Extract the (X, Y) coordinate from the center of the cell holding the provided text.  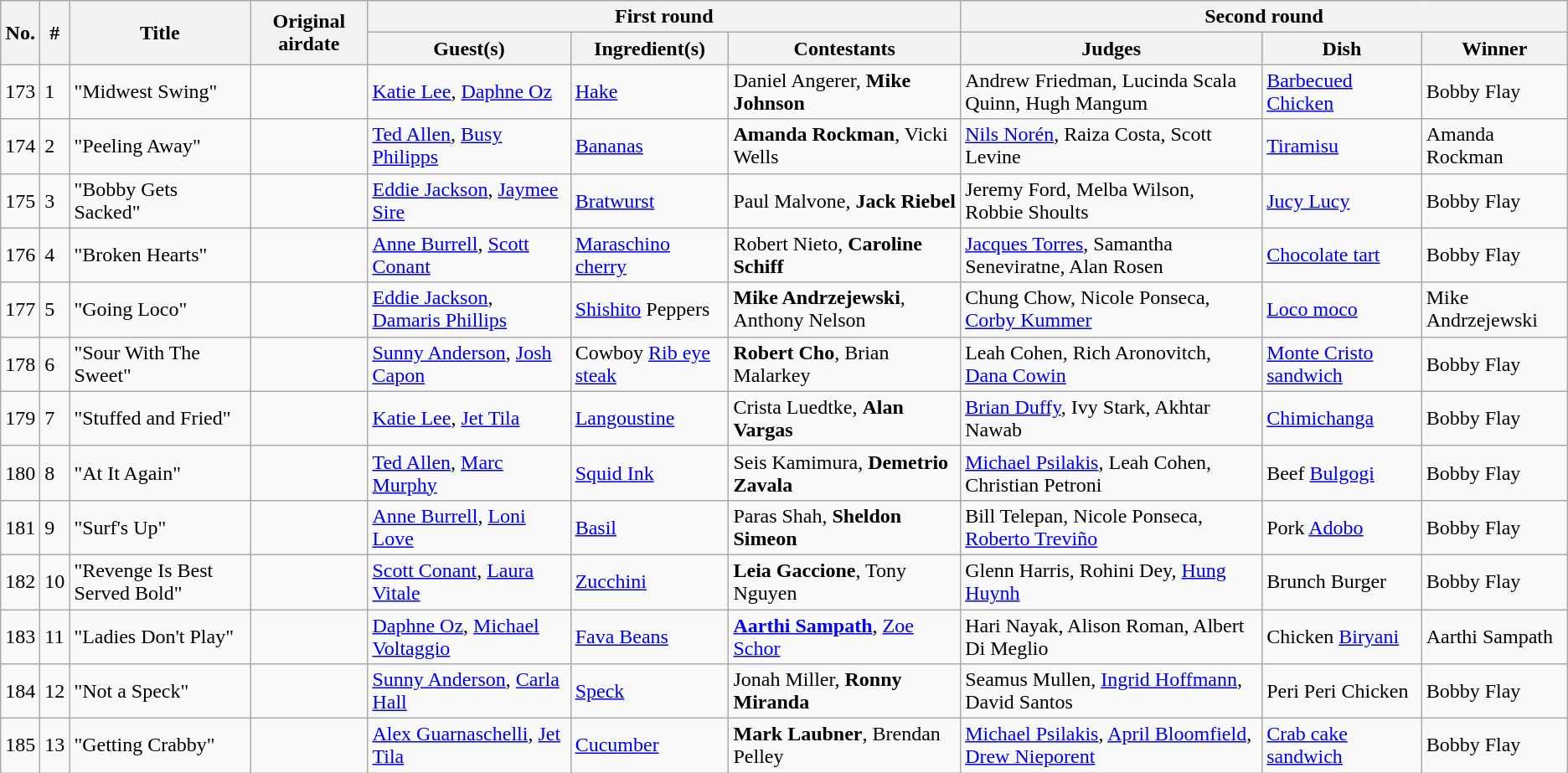
Scott Conant, Laura Vitale (469, 581)
"Not a Speck" (160, 692)
183 (20, 636)
Squid Ink (650, 472)
173 (20, 92)
Jucy Lucy (1342, 201)
Aarthi Sampath (1494, 636)
"Bobby Gets Sacked" (160, 201)
"Surf's Up" (160, 528)
Sunny Anderson, Josh Capon (469, 363)
7 (55, 419)
Katie Lee, Daphne Oz (469, 92)
"Getting Crabby" (160, 745)
Mike Andrzejewski, Anthony Nelson (844, 310)
2 (55, 146)
"Midwest Swing" (160, 92)
Shishito Peppers (650, 310)
"At It Again" (160, 472)
Anne Burrell, Scott Conant (469, 255)
181 (20, 528)
Michael Psilakis, Leah Cohen, Christian Petroni (1112, 472)
Amanda Rockman (1494, 146)
Zucchini (650, 581)
Tiramisu (1342, 146)
Peri Peri Chicken (1342, 692)
Aarthi Sampath, Zoe Schor (844, 636)
Cowboy Rib eye steak (650, 363)
Seis Kamimura, Demetrio Zavala (844, 472)
Amanda Rockman, Vicki Wells (844, 146)
Speck (650, 692)
No. (20, 33)
Bratwurst (650, 201)
Leia Gaccione, Tony Nguyen (844, 581)
Eddie Jackson, Damaris Phillips (469, 310)
Guest(s) (469, 49)
Ted Allen, Marc Murphy (469, 472)
177 (20, 310)
Seamus Mullen, Ingrid Hoffmann, David Santos (1112, 692)
Cucumber (650, 745)
176 (20, 255)
8 (55, 472)
Sunny Anderson, Carla Hall (469, 692)
Mark Laubner, Brendan Pelley (844, 745)
Loco moco (1342, 310)
Daphne Oz, Michael Voltaggio (469, 636)
"Going Loco" (160, 310)
Michael Psilakis, April Bloomfield, Drew Nieporent (1112, 745)
10 (55, 581)
Brian Duffy, Ivy Stark, Akhtar Nawab (1112, 419)
"Stuffed and Fried" (160, 419)
Contestants (844, 49)
13 (55, 745)
Monte Cristo sandwich (1342, 363)
178 (20, 363)
185 (20, 745)
3 (55, 201)
Title (160, 33)
179 (20, 419)
Dish (1342, 49)
Jonah Miller, Ronny Miranda (844, 692)
Pork Adobo (1342, 528)
Maraschino cherry (650, 255)
Hake (650, 92)
Langoustine (650, 419)
Andrew Friedman, Lucinda Scala Quinn, Hugh Mangum (1112, 92)
Glenn Harris, Rohini Dey, Hung Huynh (1112, 581)
182 (20, 581)
Eddie Jackson, Jaymee Sire (469, 201)
Leah Cohen, Rich Aronovitch, Dana Cowin (1112, 363)
Jeremy Ford, Melba Wilson, Robbie Shoults (1112, 201)
1 (55, 92)
# (55, 33)
"Peeling Away" (160, 146)
Crista Luedtke, Alan Vargas (844, 419)
Katie Lee, Jet Tila (469, 419)
Crab cake sandwich (1342, 745)
Judges (1112, 49)
"Revenge Is Best Served Bold" (160, 581)
Basil (650, 528)
Barbecued Chicken (1342, 92)
Original airdate (309, 33)
"Ladies Don't Play" (160, 636)
Chimichanga (1342, 419)
Mike Andrzejewski (1494, 310)
Beef Bulgogi (1342, 472)
11 (55, 636)
6 (55, 363)
Second round (1265, 17)
Anne Burrell, Loni Love (469, 528)
Robert Nieto, Caroline Schiff (844, 255)
Paul Malvone, Jack Riebel (844, 201)
9 (55, 528)
Chung Chow, Nicole Ponseca, Corby Kummer (1112, 310)
Daniel Angerer, Mike Johnson (844, 92)
Paras Shah, Sheldon Simeon (844, 528)
Winner (1494, 49)
Jacques Torres, Samantha Seneviratne, Alan Rosen (1112, 255)
Hari Nayak, Alison Roman, Albert Di Meglio (1112, 636)
Ted Allen, Busy Philipps (469, 146)
"Sour With The Sweet" (160, 363)
First round (664, 17)
Chocolate tart (1342, 255)
175 (20, 201)
180 (20, 472)
Alex Guarnaschelli, Jet Tila (469, 745)
184 (20, 692)
Ingredient(s) (650, 49)
Bananas (650, 146)
Chicken Biryani (1342, 636)
Nils Norén, Raiza Costa, Scott Levine (1112, 146)
4 (55, 255)
Robert Cho, Brian Malarkey (844, 363)
5 (55, 310)
174 (20, 146)
12 (55, 692)
Brunch Burger (1342, 581)
Bill Telepan, Nicole Ponseca, Roberto Treviño (1112, 528)
Fava Beans (650, 636)
"Broken Hearts" (160, 255)
